From the cell containing the given text, extract its center point as [x, y] coordinate. 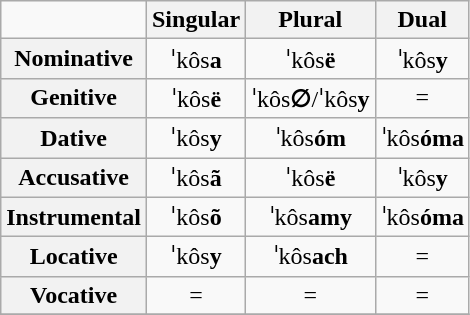
ˈkôsach [310, 257]
Locative [74, 257]
Instrumental [74, 217]
Vocative [74, 295]
ˈkôsamy [310, 217]
Dative [74, 138]
Accusative [74, 178]
ˈkôsóm [310, 138]
Nominative [74, 59]
Genitive [74, 98]
Singular [196, 20]
ˈkôsõ [196, 217]
ˈkôsã [196, 178]
ˈkôs∅/ˈkôsy [310, 98]
ˈkôsa [196, 59]
Dual [422, 20]
Plural [310, 20]
